From the cell containing the given text, extract its center point as [X, Y] coordinate. 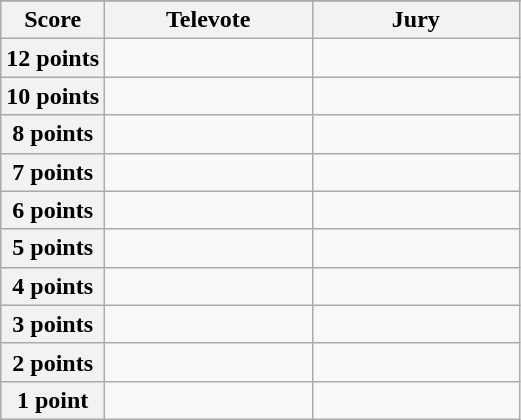
8 points [53, 134]
7 points [53, 172]
10 points [53, 96]
Televote [209, 20]
2 points [53, 362]
Jury [416, 20]
3 points [53, 324]
1 point [53, 400]
5 points [53, 248]
6 points [53, 210]
Score [53, 20]
12 points [53, 58]
4 points [53, 286]
